Search for the cell housing the specified text and yield its [x, y] center coordinate. 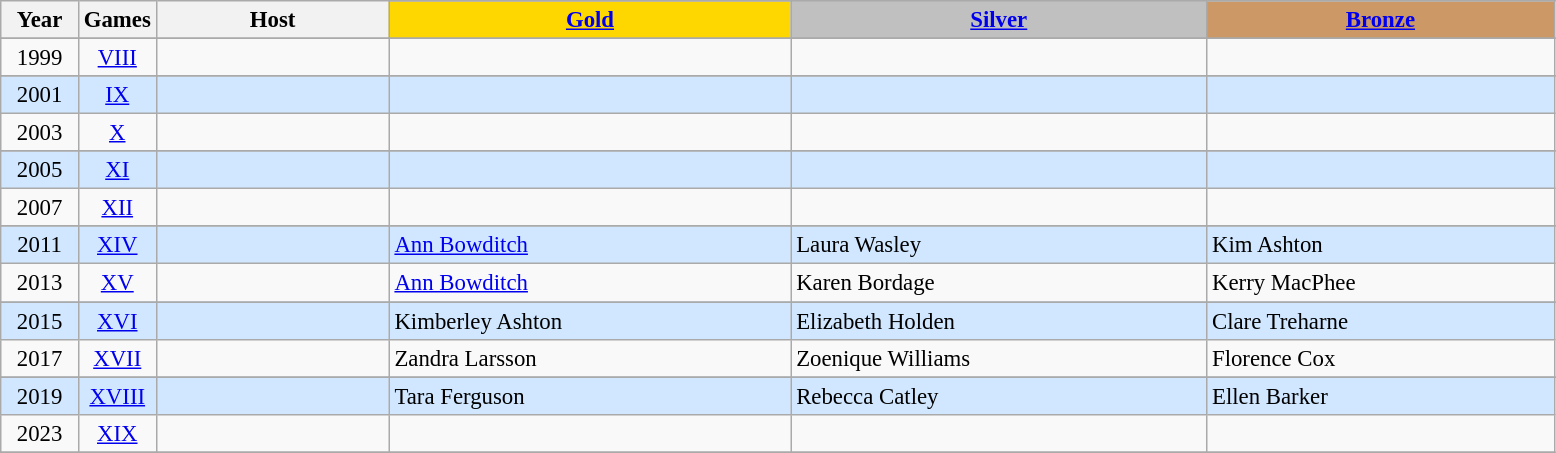
Karen Bordage [999, 283]
2023 [40, 433]
XVII [117, 358]
2005 [40, 170]
Rebecca Catley [999, 396]
XV [117, 283]
2015 [40, 321]
2007 [40, 208]
Kimberley Ashton [590, 321]
Elizabeth Holden [999, 321]
Silver [999, 20]
XIX [117, 433]
2003 [40, 133]
Zoenique Williams [999, 358]
X [117, 133]
2017 [40, 358]
Kim Ashton [1381, 245]
Gold [590, 20]
Ellen Barker [1381, 396]
2001 [40, 95]
Bronze [1381, 20]
2013 [40, 283]
XI [117, 170]
2011 [40, 245]
Games [117, 20]
XVIII [117, 396]
Zandra Larsson [590, 358]
Year [40, 20]
Clare Treharne [1381, 321]
Host [272, 20]
XIV [117, 245]
Florence Cox [1381, 358]
Kerry MacPhee [1381, 283]
VIII [117, 58]
XII [117, 208]
Tara Ferguson [590, 396]
Laura Wasley [999, 245]
2019 [40, 396]
1999 [40, 58]
XVI [117, 321]
IX [117, 95]
